Output the (X, Y) coordinate of the center of the cell containing the given text.  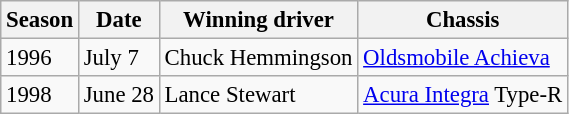
1996 (40, 58)
July 7 (118, 58)
Chuck Hemmingson (258, 58)
Oldsmobile Achieva (463, 58)
Winning driver (258, 20)
Chassis (463, 20)
Lance Stewart (258, 95)
Date (118, 20)
1998 (40, 95)
Acura Integra Type-R (463, 95)
Season (40, 20)
June 28 (118, 95)
